Locate the cell with the specified text and output its (x, y) center coordinate. 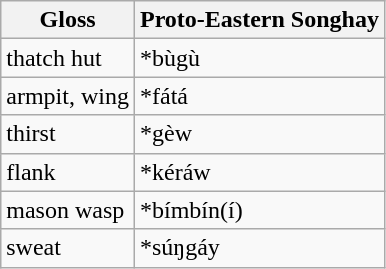
*gèw (259, 134)
Gloss (68, 20)
sweat (68, 248)
thirst (68, 134)
*kéráw (259, 172)
mason wasp (68, 210)
thatch hut (68, 58)
*fátá (259, 96)
Proto-Eastern Songhay (259, 20)
*súŋgáy (259, 248)
flank (68, 172)
*bímbín(í) (259, 210)
armpit, wing (68, 96)
*bùgù (259, 58)
